Locate the cell with the specified text and output its (x, y) center coordinate. 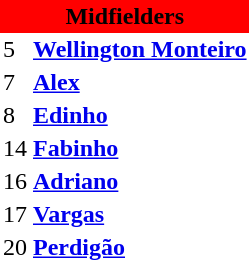
8 (15, 116)
16 (15, 182)
14 (15, 148)
17 (15, 214)
7 (15, 82)
5 (15, 50)
